Locate the cell with the specified text and output its (X, Y) center coordinate. 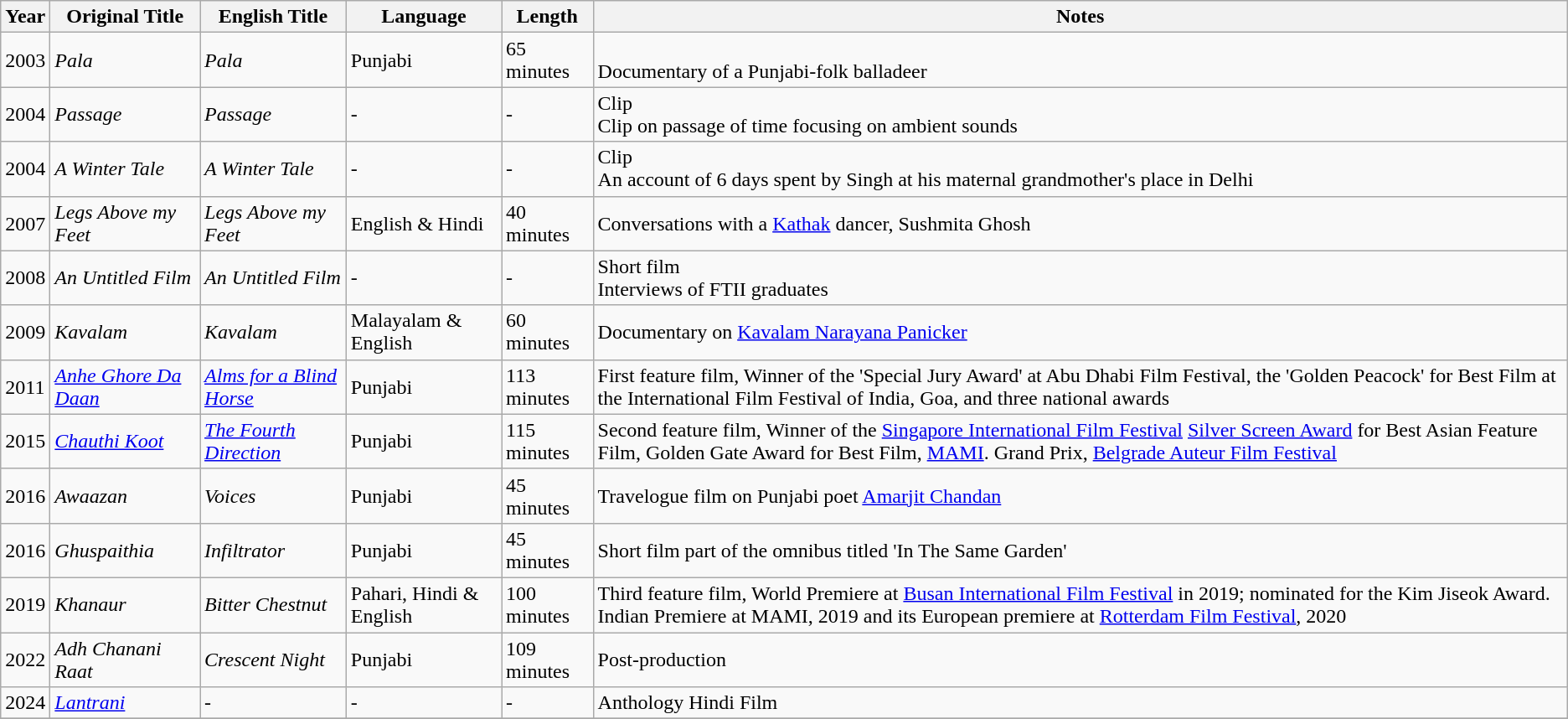
The Fourth Direction (273, 441)
Length (548, 17)
2024 (25, 703)
Short film part of the omnibus titled 'In The Same Garden' (1081, 550)
Language (424, 17)
Malayalam & English (424, 332)
Post-production (1081, 659)
English Title (273, 17)
Ghuspaithia (126, 550)
2022 (25, 659)
Travelogue film on Punjabi poet Amarjit Chandan (1081, 496)
Clip An account of 6 days spent by Singh at his maternal grandmother's place in Delhi (1081, 169)
100 minutes (548, 605)
Documentary of a Punjabi-folk balladeer (1081, 60)
2008 (25, 278)
2011 (25, 387)
2019 (25, 605)
115 minutes (548, 441)
40 minutes (548, 223)
Infiltrator (273, 550)
Notes (1081, 17)
65 minutes (548, 60)
Clip Clip on passage of time focusing on ambient sounds (1081, 114)
Lantrani (126, 703)
2007 (25, 223)
Short film Interviews of FTII graduates (1081, 278)
English & Hindi (424, 223)
2015 (25, 441)
Chauthi Koot (126, 441)
Pahari, Hindi & English (424, 605)
60 minutes (548, 332)
Anthology Hindi Film (1081, 703)
113 minutes (548, 387)
Year (25, 17)
Conversations with a Kathak dancer, Sushmita Ghosh (1081, 223)
Alms for a Blind Horse (273, 387)
Documentary on Kavalam Narayana Panicker (1081, 332)
Original Title (126, 17)
2003 (25, 60)
Awaazan (126, 496)
109 minutes (548, 659)
2009 (25, 332)
Anhe Ghore Da Daan (126, 387)
Voices (273, 496)
Crescent Night (273, 659)
Adh Chanani Raat (126, 659)
Khanaur (126, 605)
Bitter Chestnut (273, 605)
